Provide the [x, y] coordinate of the cell's center where the given text is located.  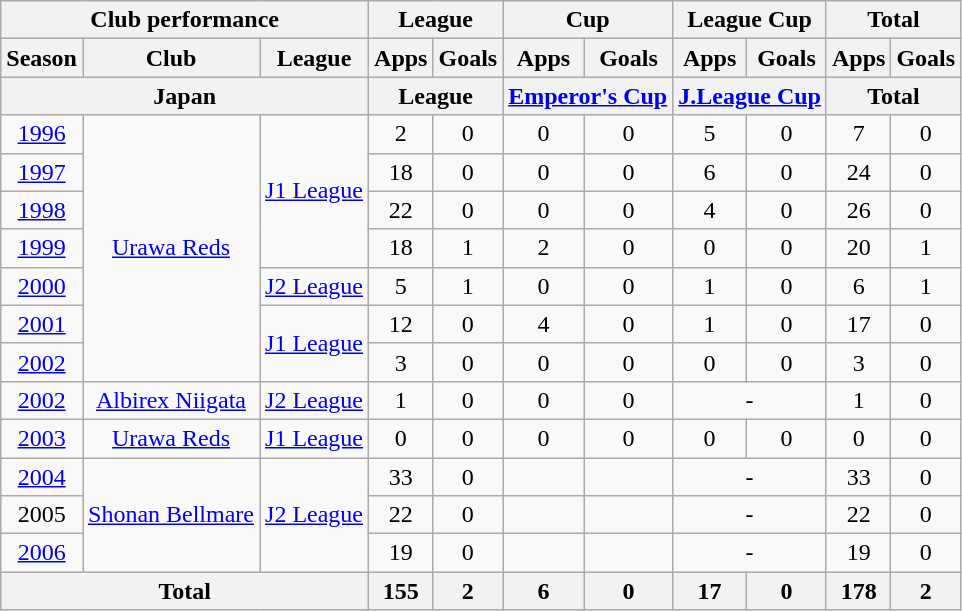
Season [42, 58]
2004 [42, 477]
26 [858, 210]
Shonan Bellmare [170, 515]
1997 [42, 172]
Club [170, 58]
24 [858, 172]
2006 [42, 553]
1998 [42, 210]
Albirex Niigata [170, 400]
Emperor's Cup [588, 96]
20 [858, 248]
178 [858, 591]
7 [858, 134]
1999 [42, 248]
2005 [42, 515]
2000 [42, 286]
2001 [42, 324]
Cup [588, 20]
155 [401, 591]
1996 [42, 134]
J.League Cup [750, 96]
2003 [42, 438]
Japan [185, 96]
12 [401, 324]
League Cup [750, 20]
Club performance [185, 20]
